For the text-containing cell, return its midpoint in [x, y] coordinate format. 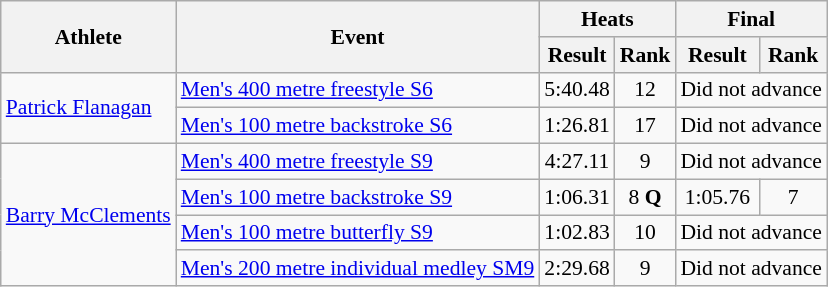
Patrick Flanagan [88, 108]
8 Q [646, 197]
Final [751, 19]
Men's 100 metre butterfly S9 [358, 233]
Men's 100 metre backstroke S6 [358, 126]
Athlete [88, 36]
5:40.48 [576, 90]
4:27.11 [576, 162]
17 [646, 126]
1:05.76 [717, 197]
Men's 400 metre freestyle S6 [358, 90]
Barry McClements [88, 215]
1:06.31 [576, 197]
Event [358, 36]
Heats [607, 19]
Men's 200 metre individual medley SM9 [358, 269]
1:02.83 [576, 233]
Men's 400 metre freestyle S9 [358, 162]
10 [646, 233]
12 [646, 90]
7 [792, 197]
2:29.68 [576, 269]
Men's 100 metre backstroke S9 [358, 197]
1:26.81 [576, 126]
